Determine the [x, y] coordinate at the center of the cell enclosing the given text.  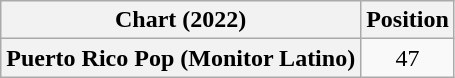
47 [408, 58]
Position [408, 20]
Puerto Rico Pop (Monitor Latino) [181, 58]
Chart (2022) [181, 20]
